Locate the cell with the specified text and output its [X, Y] center coordinate. 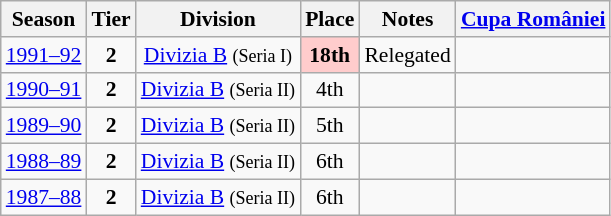
18th [330, 55]
1987–88 [44, 197]
Tier [110, 19]
Relegated [407, 55]
Place [330, 19]
Season [44, 19]
1991–92 [44, 55]
4th [330, 90]
Cupa României [534, 19]
Divizia B (Seria I) [218, 55]
1988–89 [44, 162]
Division [218, 19]
5th [330, 126]
Notes [407, 19]
1990–91 [44, 90]
1989–90 [44, 126]
